Search for the cell housing the specified text and yield its [x, y] center coordinate. 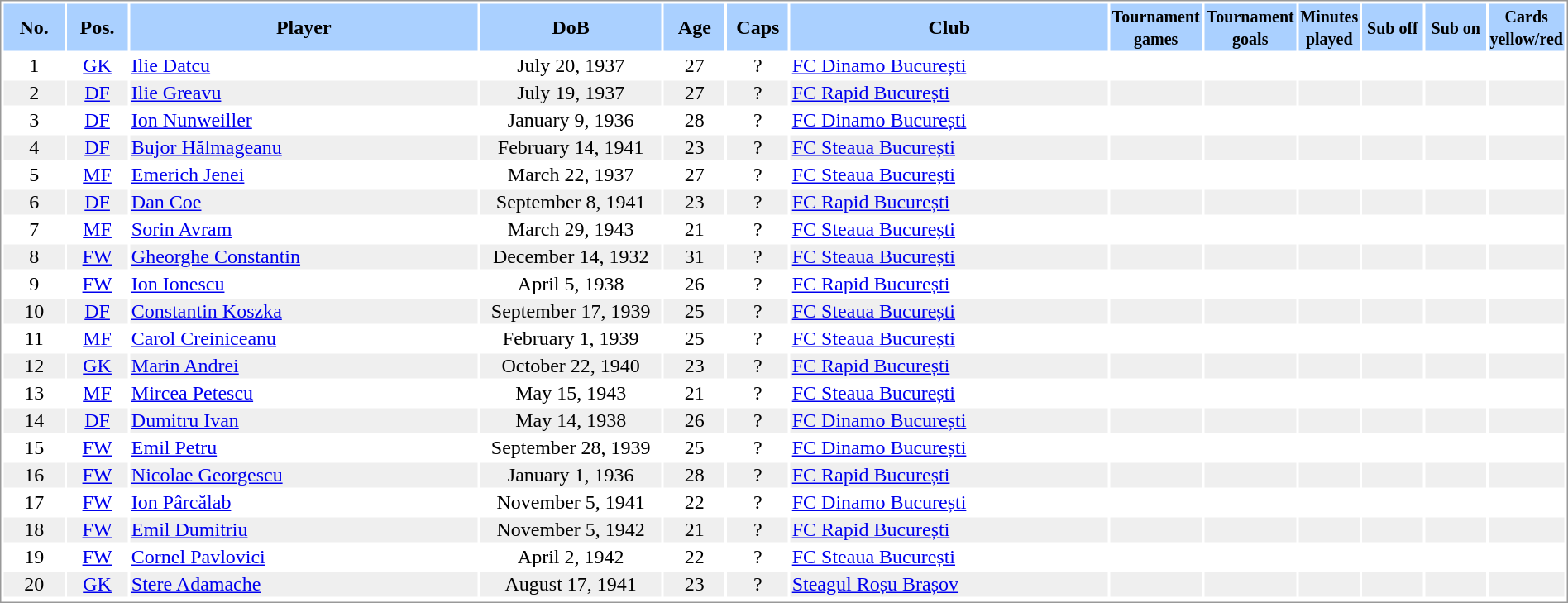
Constantin Koszka [304, 312]
Stere Adamache [304, 585]
17 [33, 502]
No. [33, 26]
Carol Creiniceanu [304, 338]
18 [33, 530]
31 [695, 257]
2 [33, 93]
Sub off [1393, 26]
March 22, 1937 [571, 175]
Bujor Hălmageanu [304, 148]
September 28, 1939 [571, 447]
DoB [571, 26]
Emerich Jenei [304, 175]
August 17, 1941 [571, 585]
February 1, 1939 [571, 338]
March 29, 1943 [571, 229]
September 17, 1939 [571, 312]
November 5, 1941 [571, 502]
Ion Pârcălab [304, 502]
1 [33, 65]
November 5, 1942 [571, 530]
Tournamentgoals [1250, 26]
14 [33, 421]
5 [33, 175]
January 1, 1936 [571, 476]
6 [33, 203]
Pos. [98, 26]
July 20, 1937 [571, 65]
April 5, 1938 [571, 284]
13 [33, 393]
Caps [758, 26]
19 [33, 557]
7 [33, 229]
3 [33, 120]
Club [949, 26]
11 [33, 338]
July 19, 1937 [571, 93]
Sub on [1456, 26]
Emil Petru [304, 447]
October 22, 1940 [571, 366]
April 2, 1942 [571, 557]
4 [33, 148]
Mircea Petescu [304, 393]
Marin Andrei [304, 366]
Tournamentgames [1156, 26]
Ilie Greavu [304, 93]
February 14, 1941 [571, 148]
September 8, 1941 [571, 203]
Sorin Avram [304, 229]
Player [304, 26]
Gheorghe Constantin [304, 257]
Nicolae Georgescu [304, 476]
16 [33, 476]
Ion Ionescu [304, 284]
January 9, 1936 [571, 120]
May 14, 1938 [571, 421]
Cornel Pavlovici [304, 557]
Emil Dumitriu [304, 530]
Ion Nunweiller [304, 120]
8 [33, 257]
9 [33, 284]
May 15, 1943 [571, 393]
Age [695, 26]
12 [33, 366]
Minutesplayed [1329, 26]
15 [33, 447]
Steagul Roșu Brașov [949, 585]
20 [33, 585]
Dumitru Ivan [304, 421]
10 [33, 312]
Ilie Datcu [304, 65]
December 14, 1932 [571, 257]
Cardsyellow/red [1527, 26]
Dan Coe [304, 203]
